Provide the (x, y) coordinate of the cell's center where the given text is located.  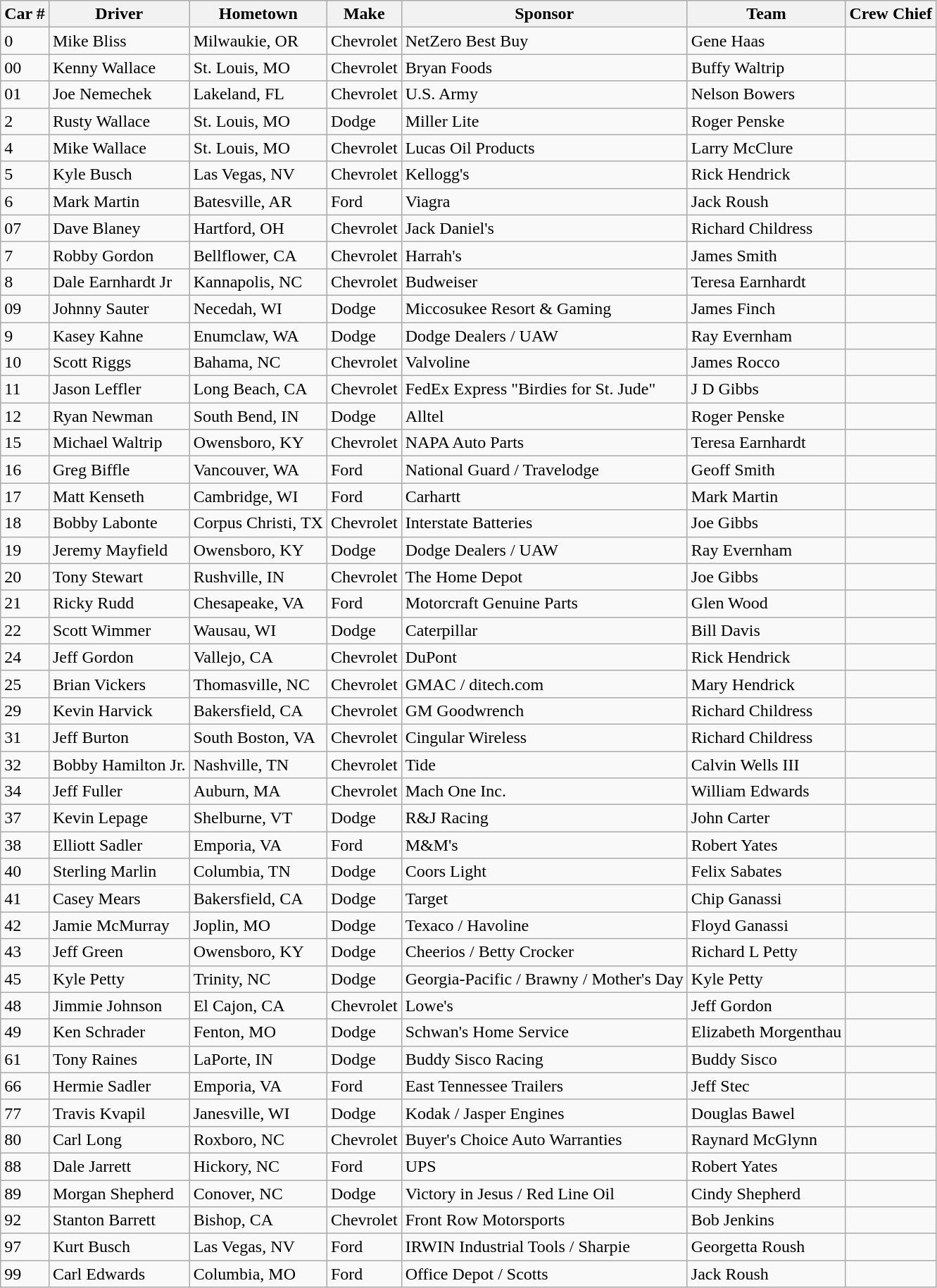
Bahama, NC (258, 363)
Vallejo, CA (258, 657)
Buyer's Choice Auto Warranties (544, 1139)
DuPont (544, 657)
GM Goodwrench (544, 711)
Calvin Wells III (766, 764)
Kenny Wallace (119, 68)
Interstate Batteries (544, 523)
Target (544, 899)
11 (25, 389)
Driver (119, 14)
Douglas Bawel (766, 1113)
45 (25, 979)
Jack Daniel's (544, 228)
National Guard / Travelodge (544, 470)
Buffy Waltrip (766, 68)
Fenton, MO (258, 1032)
Kurt Busch (119, 1247)
Wausau, WI (258, 630)
Nashville, TN (258, 764)
Carl Edwards (119, 1274)
01 (25, 94)
Bob Jenkins (766, 1220)
19 (25, 550)
Nelson Bowers (766, 94)
12 (25, 416)
Joplin, MO (258, 925)
Michael Waltrip (119, 443)
40 (25, 872)
Jeff Fuller (119, 792)
Necedah, WI (258, 308)
Richard L Petty (766, 952)
Ryan Newman (119, 416)
21 (25, 604)
Kodak / Jasper Engines (544, 1113)
41 (25, 899)
LaPorte, IN (258, 1059)
48 (25, 1006)
5 (25, 175)
Miccosukee Resort & Gaming (544, 308)
25 (25, 684)
M&M's (544, 845)
Cingular Wireless (544, 737)
Tide (544, 764)
Cindy Shepherd (766, 1194)
20 (25, 577)
37 (25, 818)
James Smith (766, 255)
Georgetta Roush (766, 1247)
Felix Sabates (766, 872)
Bill Davis (766, 630)
The Home Depot (544, 577)
Cambridge, WI (258, 496)
Carl Long (119, 1139)
Thomasville, NC (258, 684)
24 (25, 657)
6 (25, 201)
Motorcraft Genuine Parts (544, 604)
Jimmie Johnson (119, 1006)
17 (25, 496)
South Bend, IN (258, 416)
Vancouver, WA (258, 470)
Jeremy Mayfield (119, 550)
Hartford, OH (258, 228)
Kellogg's (544, 175)
Milwaukie, OR (258, 41)
Bellflower, CA (258, 255)
34 (25, 792)
Lucas Oil Products (544, 148)
Kevin Lepage (119, 818)
Rusty Wallace (119, 121)
Rushville, IN (258, 577)
NAPA Auto Parts (544, 443)
16 (25, 470)
Mary Hendrick (766, 684)
Hermie Sadler (119, 1086)
Front Row Motorsports (544, 1220)
Bobby Hamilton Jr. (119, 764)
Conover, NC (258, 1194)
99 (25, 1274)
Lowe's (544, 1006)
Crew Chief (891, 14)
Joe Nemechek (119, 94)
NetZero Best Buy (544, 41)
John Carter (766, 818)
Travis Kvapil (119, 1113)
Long Beach, CA (258, 389)
Raynard McGlynn (766, 1139)
Elliott Sadler (119, 845)
East Tennessee Trailers (544, 1086)
IRWIN Industrial Tools / Sharpie (544, 1247)
Columbia, MO (258, 1274)
Johnny Sauter (119, 308)
22 (25, 630)
Buddy Sisco Racing (544, 1059)
2 (25, 121)
Gene Haas (766, 41)
Hometown (258, 14)
Elizabeth Morgenthau (766, 1032)
8 (25, 282)
Harrah's (544, 255)
Trinity, NC (258, 979)
Coors Light (544, 872)
Chesapeake, VA (258, 604)
7 (25, 255)
Mike Wallace (119, 148)
Cheerios / Betty Crocker (544, 952)
Sterling Marlin (119, 872)
Auburn, MA (258, 792)
Chip Ganassi (766, 899)
Bryan Foods (544, 68)
Enumclaw, WA (258, 336)
Robby Gordon (119, 255)
Georgia-Pacific / Brawny / Mother's Day (544, 979)
88 (25, 1166)
Team (766, 14)
Kannapolis, NC (258, 282)
9 (25, 336)
15 (25, 443)
18 (25, 523)
Glen Wood (766, 604)
El Cajon, CA (258, 1006)
29 (25, 711)
Tony Raines (119, 1059)
Valvoline (544, 363)
UPS (544, 1166)
Corpus Christi, TX (258, 523)
Ken Schrader (119, 1032)
92 (25, 1220)
61 (25, 1059)
Geoff Smith (766, 470)
0 (25, 41)
42 (25, 925)
Dale Earnhardt Jr (119, 282)
Alltel (544, 416)
43 (25, 952)
Victory in Jesus / Red Line Oil (544, 1194)
William Edwards (766, 792)
Jeff Green (119, 952)
R&J Racing (544, 818)
Hickory, NC (258, 1166)
Roxboro, NC (258, 1139)
Janesville, WI (258, 1113)
66 (25, 1086)
James Rocco (766, 363)
Shelburne, VT (258, 818)
07 (25, 228)
Miller Lite (544, 121)
GMAC / ditech.com (544, 684)
10 (25, 363)
Kasey Kahne (119, 336)
Jeff Stec (766, 1086)
Kevin Harvick (119, 711)
U.S. Army (544, 94)
Carhartt (544, 496)
J D Gibbs (766, 389)
Greg Biffle (119, 470)
Sponsor (544, 14)
Lakeland, FL (258, 94)
Scott Wimmer (119, 630)
Jeff Burton (119, 737)
Kyle Busch (119, 175)
Make (364, 14)
Matt Kenseth (119, 496)
32 (25, 764)
77 (25, 1113)
Jamie McMurray (119, 925)
Larry McClure (766, 148)
South Boston, VA (258, 737)
89 (25, 1194)
Bobby Labonte (119, 523)
Morgan Shepherd (119, 1194)
Caterpillar (544, 630)
Buddy Sisco (766, 1059)
FedEx Express "Birdies for St. Jude" (544, 389)
Brian Vickers (119, 684)
Floyd Ganassi (766, 925)
09 (25, 308)
Budweiser (544, 282)
49 (25, 1032)
Ricky Rudd (119, 604)
80 (25, 1139)
00 (25, 68)
Car # (25, 14)
38 (25, 845)
Tony Stewart (119, 577)
Bishop, CA (258, 1220)
Office Depot / Scotts (544, 1274)
Casey Mears (119, 899)
Batesville, AR (258, 201)
31 (25, 737)
Texaco / Havoline (544, 925)
97 (25, 1247)
James Finch (766, 308)
4 (25, 148)
Viagra (544, 201)
Mike Bliss (119, 41)
Stanton Barrett (119, 1220)
Scott Riggs (119, 363)
Mach One Inc. (544, 792)
Jason Leffler (119, 389)
Dale Jarrett (119, 1166)
Columbia, TN (258, 872)
Dave Blaney (119, 228)
Schwan's Home Service (544, 1032)
